For the text-containing cell, return its midpoint in (x, y) coordinate format. 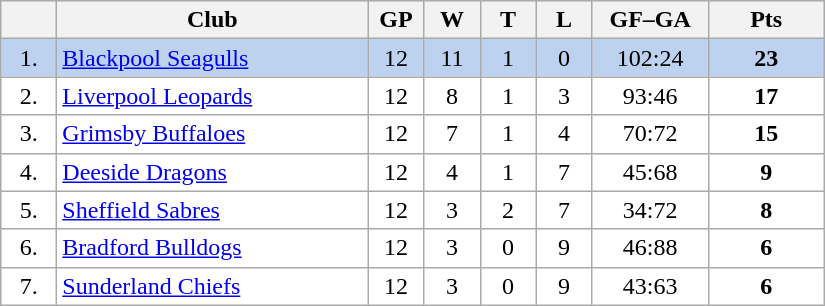
Bradford Bulldogs (212, 248)
93:46 (650, 96)
2 (508, 210)
1. (29, 58)
T (508, 20)
Pts (766, 20)
GF–GA (650, 20)
45:68 (650, 172)
L (564, 20)
43:63 (650, 286)
17 (766, 96)
W (452, 20)
102:24 (650, 58)
4. (29, 172)
Sunderland Chiefs (212, 286)
23 (766, 58)
70:72 (650, 134)
3. (29, 134)
Blackpool Seagulls (212, 58)
2. (29, 96)
15 (766, 134)
Club (212, 20)
46:88 (650, 248)
GP (396, 20)
34:72 (650, 210)
Grimsby Buffaloes (212, 134)
Deeside Dragons (212, 172)
5. (29, 210)
7. (29, 286)
6. (29, 248)
11 (452, 58)
Liverpool Leopards (212, 96)
Sheffield Sabres (212, 210)
